From the cell containing the given text, extract its center point as (X, Y) coordinate. 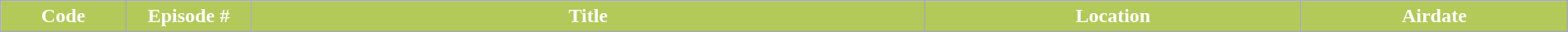
Airdate (1434, 16)
Episode # (189, 16)
Code (64, 16)
Location (1113, 16)
Title (589, 16)
